For the text-containing cell, return its midpoint in [x, y] coordinate format. 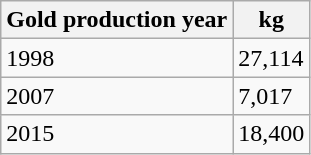
18,400 [272, 134]
kg [272, 20]
7,017 [272, 96]
27,114 [272, 58]
2007 [117, 96]
1998 [117, 58]
2015 [117, 134]
Gold production year [117, 20]
